Return (x, y) of the center of cell containing provided text 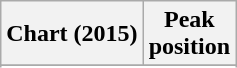
Peak position (189, 34)
Chart (2015) (72, 34)
